Provide the (x, y) coordinate of the cell's center where the given text is located.  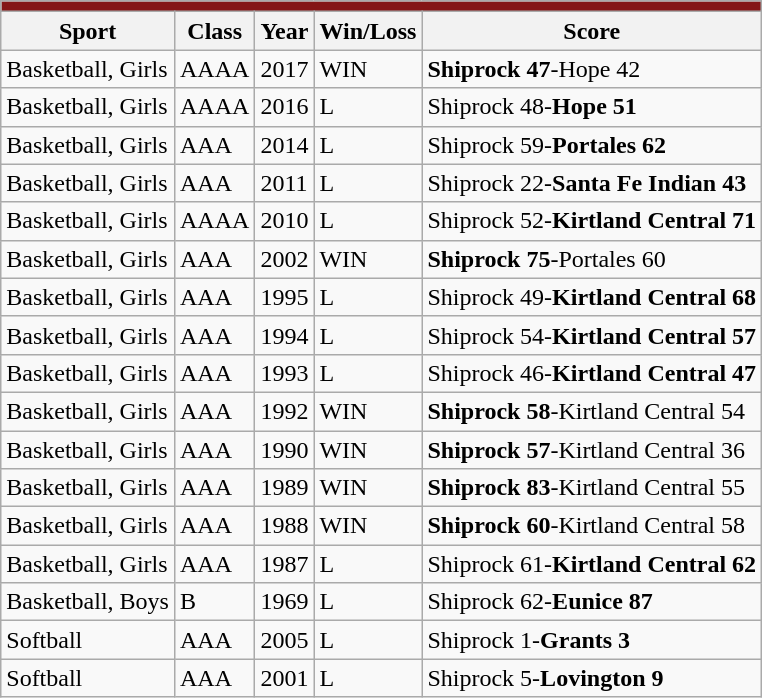
Shiprock 59-Portales 62 (592, 145)
Shiprock 75-Portales 60 (592, 259)
Shiprock 49-Kirtland Central 68 (592, 297)
Shiprock 54-Kirtland Central 57 (592, 335)
Shiprock 83-Kirtland Central 55 (592, 488)
2001 (284, 678)
Shiprock 62-Eunice 87 (592, 602)
2011 (284, 183)
2017 (284, 69)
1994 (284, 335)
Shiprock 61-Kirtland Central 62 (592, 564)
Shiprock 58-Kirtland Central 54 (592, 411)
Year (284, 31)
1989 (284, 488)
Class (214, 31)
Shiprock 46-Kirtland Central 47 (592, 373)
Shiprock 52-Kirtland Central 71 (592, 221)
1990 (284, 449)
1987 (284, 564)
1969 (284, 602)
Sport (88, 31)
1995 (284, 297)
Shiprock 1-Grants 3 (592, 640)
2016 (284, 107)
2014 (284, 145)
1988 (284, 526)
Basketball, Boys (88, 602)
2002 (284, 259)
B (214, 602)
1992 (284, 411)
Shiprock 57-Kirtland Central 36 (592, 449)
2010 (284, 221)
2005 (284, 640)
1993 (284, 373)
Shiprock 48-Hope 51 (592, 107)
Shiprock 5-Lovington 9 (592, 678)
Shiprock 47-Hope 42 (592, 69)
Score (592, 31)
Win/Loss (368, 31)
Shiprock 60-Kirtland Central 58 (592, 526)
Shiprock 22-Santa Fe Indian 43 (592, 183)
